Return the (X, Y) coordinate for the center point of the cell that contains the specified text.  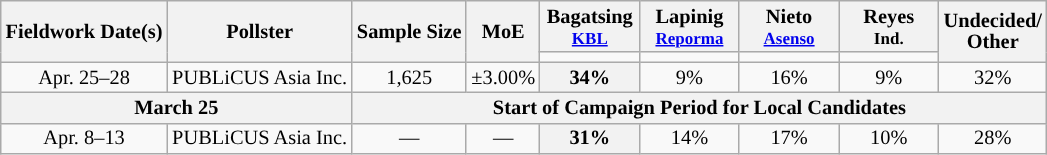
NietoAsenso (789, 26)
Undecided/Other (993, 30)
BagatsingKBL (590, 26)
LapinigReporma (690, 26)
Apr. 25–28 (84, 78)
17% (789, 138)
±3.00% (503, 78)
14% (690, 138)
28% (993, 138)
10% (889, 138)
16% (789, 78)
1,625 (409, 78)
Apr. 8–13 (84, 138)
Start of Campaign Period for Local Candidates (700, 108)
31% (590, 138)
Pollster (260, 30)
ReyesInd. (889, 26)
34% (590, 78)
32% (993, 78)
MoE (503, 30)
March 25 (176, 108)
Sample Size (409, 30)
Fieldwork Date(s) (84, 30)
